Locate the cell with the specified text and output its (x, y) center coordinate. 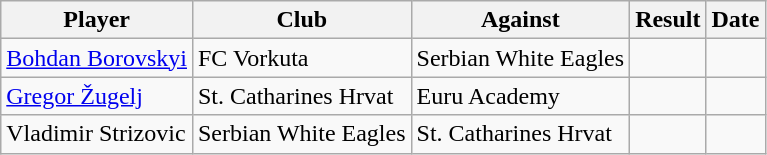
FC Vorkuta (302, 58)
Club (302, 20)
Vladimir Strizovic (97, 134)
Bohdan Borovskyi (97, 58)
Result (668, 20)
Against (520, 20)
Gregor Žugelj (97, 96)
Player (97, 20)
Date (736, 20)
Euru Academy (520, 96)
